Search for the cell housing the specified text and yield its [x, y] center coordinate. 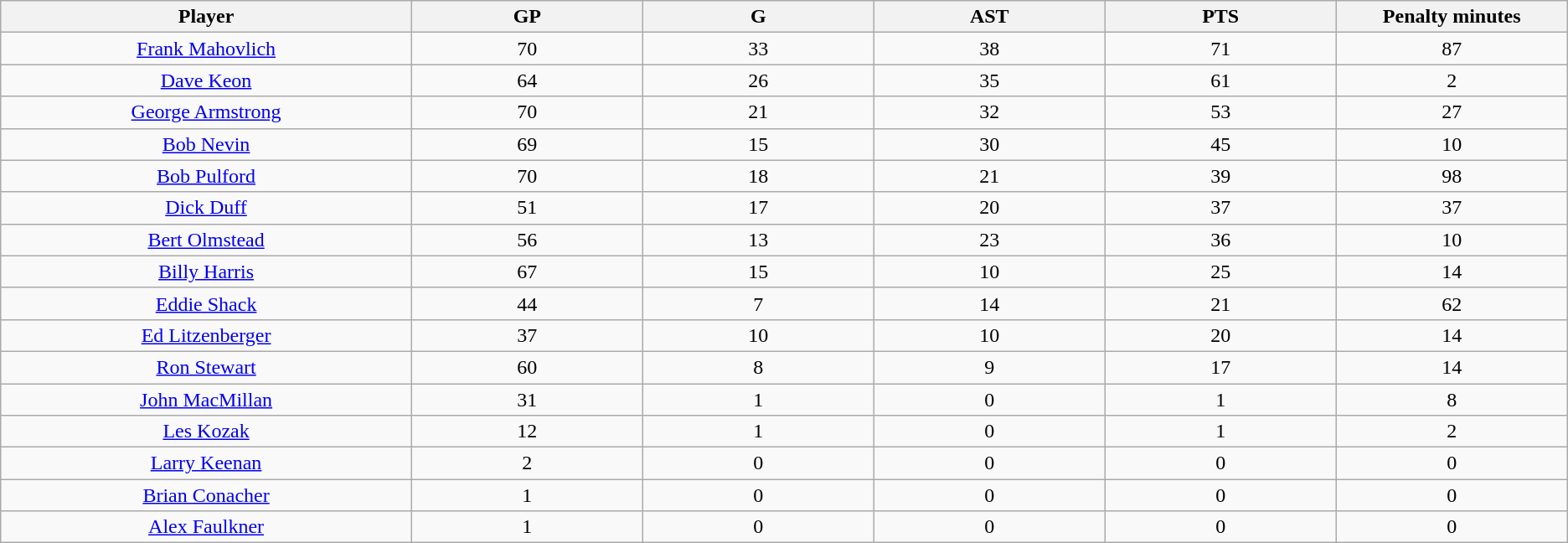
Brian Conacher [206, 495]
67 [527, 271]
Dick Duff [206, 208]
Ron Stewart [206, 367]
23 [989, 240]
39 [1220, 176]
26 [758, 80]
12 [527, 432]
John MacMillan [206, 400]
9 [989, 367]
98 [1452, 176]
35 [989, 80]
GP [527, 17]
56 [527, 240]
36 [1220, 240]
Dave Keon [206, 80]
60 [527, 367]
87 [1452, 49]
Ed Litzenberger [206, 335]
AST [989, 17]
Frank Mahovlich [206, 49]
53 [1220, 112]
7 [758, 303]
61 [1220, 80]
Bert Olmstead [206, 240]
Alex Faulkner [206, 527]
33 [758, 49]
George Armstrong [206, 112]
Bob Nevin [206, 144]
G [758, 17]
Billy Harris [206, 271]
32 [989, 112]
38 [989, 49]
71 [1220, 49]
18 [758, 176]
45 [1220, 144]
PTS [1220, 17]
Bob Pulford [206, 176]
Larry Keenan [206, 463]
Les Kozak [206, 432]
30 [989, 144]
Player [206, 17]
27 [1452, 112]
31 [527, 400]
51 [527, 208]
64 [527, 80]
25 [1220, 271]
Penalty minutes [1452, 17]
Eddie Shack [206, 303]
13 [758, 240]
62 [1452, 303]
69 [527, 144]
44 [527, 303]
